Search for the cell housing the specified text and yield its (x, y) center coordinate. 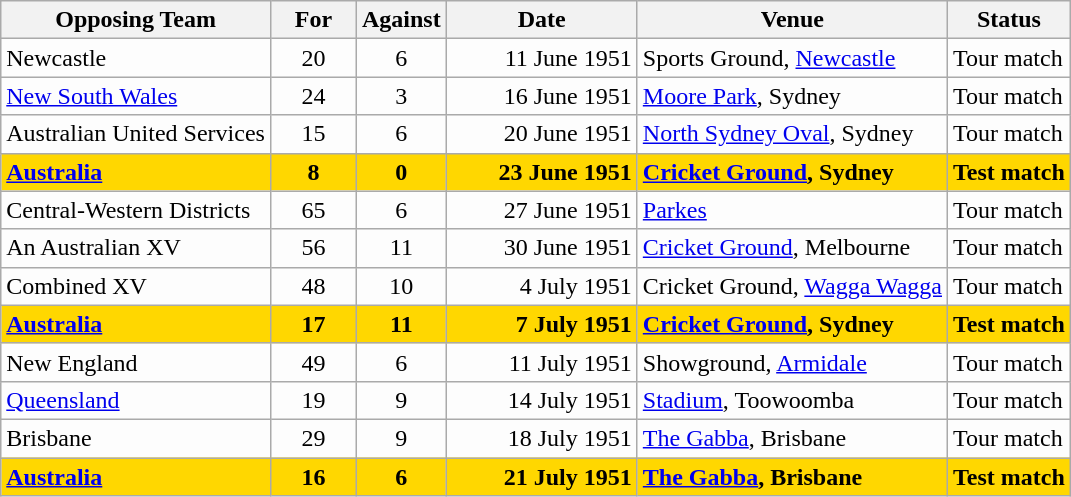
Stadium, Toowoomba (792, 400)
21 July 1951 (542, 477)
14 July 1951 (542, 400)
11 June 1951 (542, 58)
North Sydney Oval, Sydney (792, 134)
Parkes (792, 210)
65 (313, 210)
Combined XV (136, 286)
10 (401, 286)
Cricket Ground, Wagga Wagga (792, 286)
New South Wales (136, 96)
Showground, Armidale (792, 362)
30 June 1951 (542, 248)
Date (542, 20)
New England (136, 362)
24 (313, 96)
18 July 1951 (542, 438)
27 June 1951 (542, 210)
Brisbane (136, 438)
Australian United Services (136, 134)
Opposing Team (136, 20)
Moore Park, Sydney (792, 96)
15 (313, 134)
20 (313, 58)
8 (313, 172)
19 (313, 400)
48 (313, 286)
For (313, 20)
17 (313, 324)
Queensland (136, 400)
29 (313, 438)
0 (401, 172)
Newcastle (136, 58)
Cricket Ground, Melbourne (792, 248)
Venue (792, 20)
11 July 1951 (542, 362)
Sports Ground, Newcastle (792, 58)
4 July 1951 (542, 286)
56 (313, 248)
16 (313, 477)
49 (313, 362)
23 June 1951 (542, 172)
7 July 1951 (542, 324)
An Australian XV (136, 248)
Against (401, 20)
3 (401, 96)
Central-Western Districts (136, 210)
20 June 1951 (542, 134)
16 June 1951 (542, 96)
Status (1010, 20)
